For the text-containing cell, return its midpoint in (X, Y) coordinate format. 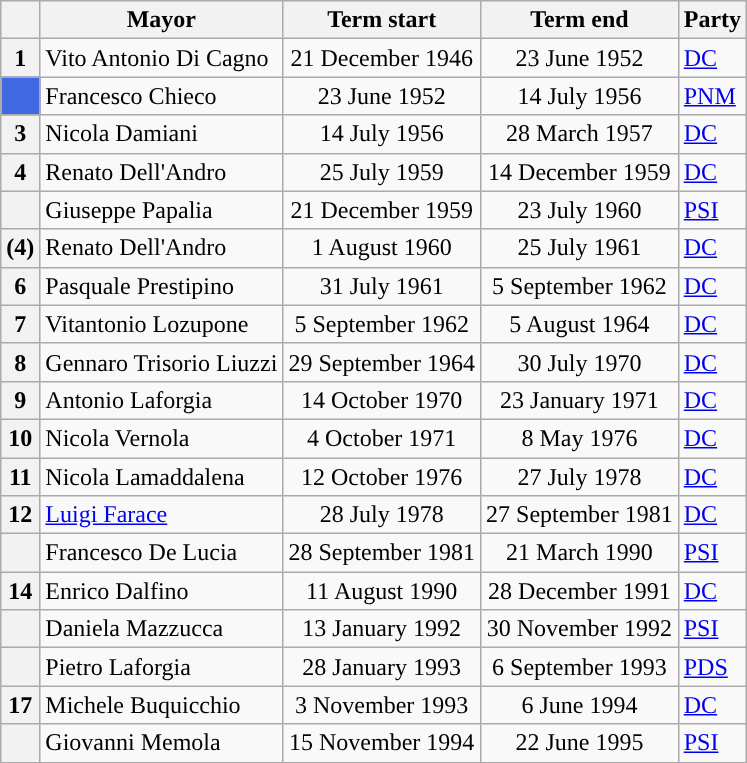
10 (20, 438)
Luigi Farace (162, 515)
Vitantonio Lozupone (162, 324)
3 November 1993 (382, 705)
7 (20, 324)
PDS (712, 667)
21 December 1959 (382, 210)
6 September 1993 (580, 667)
4 October 1971 (382, 438)
Giuseppe Papalia (162, 210)
17 (20, 705)
PNM (712, 96)
Mayor (162, 20)
29 September 1964 (382, 362)
5 August 1964 (580, 324)
23 January 1971 (580, 400)
6 (20, 286)
30 July 1970 (580, 362)
23 July 1960 (580, 210)
28 January 1993 (382, 667)
1 (20, 58)
21 March 1990 (580, 553)
Daniela Mazzucca (162, 629)
14 (20, 591)
12 October 1976 (382, 477)
9 (20, 400)
27 July 1978 (580, 477)
28 December 1991 (580, 591)
Nicola Damiani (162, 134)
22 June 1995 (580, 743)
Michele Buquicchio (162, 705)
Term end (580, 20)
14 December 1959 (580, 172)
Party (712, 20)
11 (20, 477)
Gennaro Trisorio Liuzzi (162, 362)
21 December 1946 (382, 58)
Giovanni Memola (162, 743)
15 November 1994 (382, 743)
Pasquale Prestipino (162, 286)
12 (20, 515)
Nicola Lamaddalena (162, 477)
14 October 1970 (382, 400)
13 January 1992 (382, 629)
Term start (382, 20)
11 August 1990 (382, 591)
1 August 1960 (382, 248)
25 July 1959 (382, 172)
Vito Antonio Di Cagno (162, 58)
(4) (20, 248)
Francesco De Lucia (162, 553)
Nicola Vernola (162, 438)
30 November 1992 (580, 629)
4 (20, 172)
Pietro Laforgia (162, 667)
Antonio Laforgia (162, 400)
28 March 1957 (580, 134)
Enrico Dalfino (162, 591)
3 (20, 134)
8 (20, 362)
6 June 1994 (580, 705)
Francesco Chieco (162, 96)
28 September 1981 (382, 553)
25 July 1961 (580, 248)
27 September 1981 (580, 515)
31 July 1961 (382, 286)
28 July 1978 (382, 515)
8 May 1976 (580, 438)
